Extract the (X, Y) coordinate from the center of the cell holding the provided text.  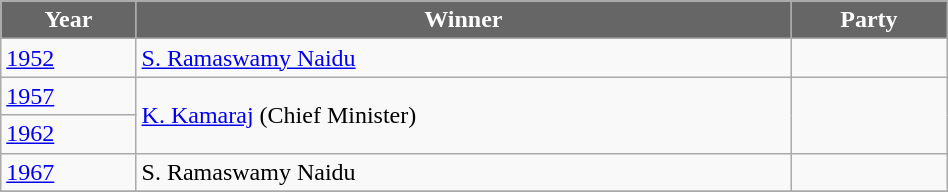
1957 (68, 96)
1967 (68, 172)
K. Kamaraj (Chief Minister) (464, 115)
Winner (464, 20)
1962 (68, 134)
Party (870, 20)
Year (68, 20)
1952 (68, 58)
